Return the (X, Y) coordinate for the center point of the cell that contains the specified text.  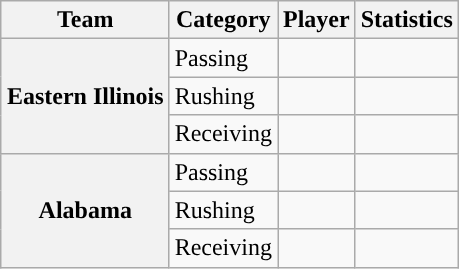
Eastern Illinois (85, 96)
Category (223, 20)
Player (317, 20)
Team (85, 20)
Statistics (406, 20)
Alabama (85, 210)
